Determine the (X, Y) coordinate at the center of the cell enclosing the given text.  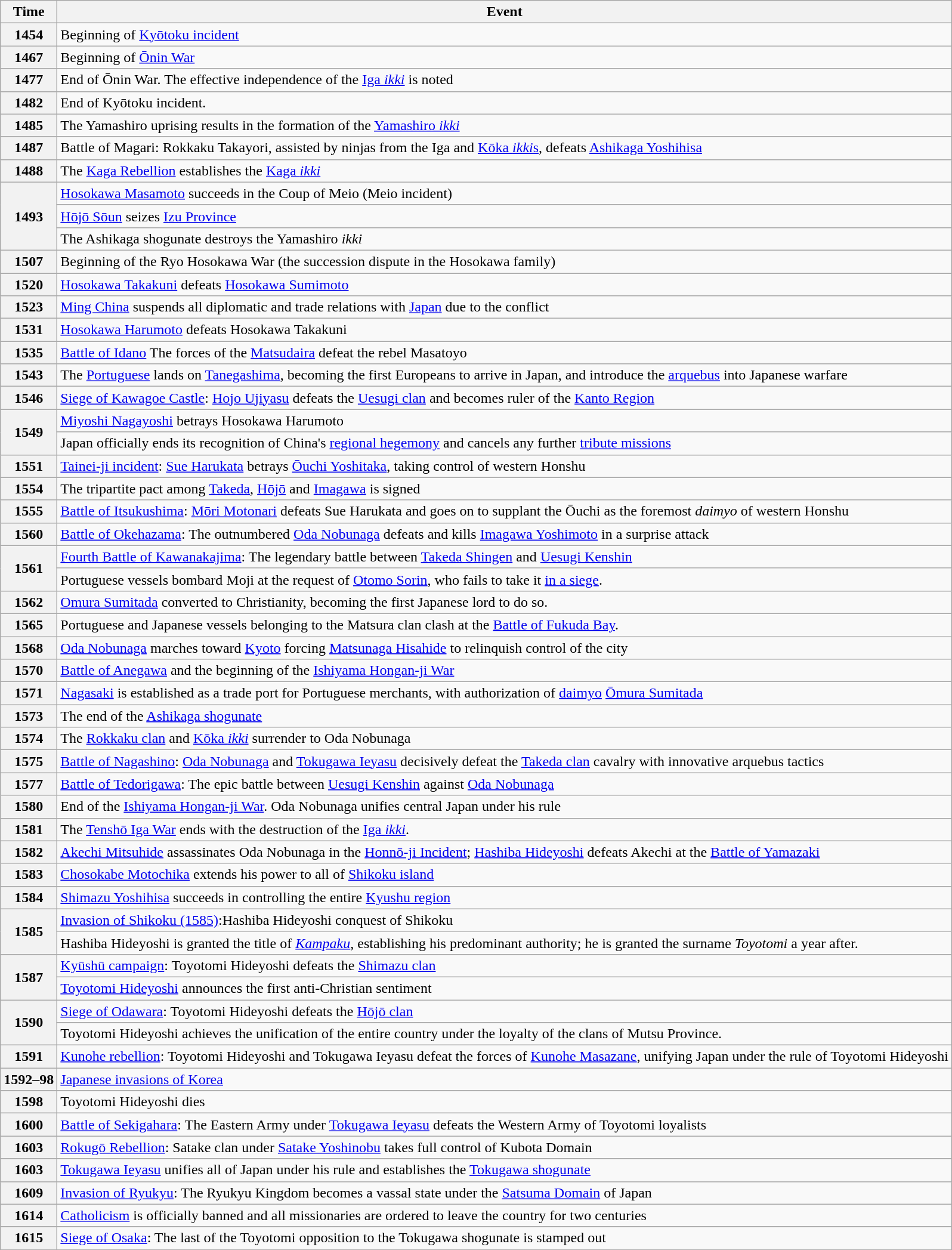
Battle of Magari: Rokkaku Takayori, assisted by ninjas from the Iga and Kōka ikkis, defeats Ashikaga Yoshihisa (505, 148)
1571 (29, 693)
1585 (29, 931)
Toyotomi Hideyoshi announces the first anti-Christian sentiment (505, 988)
The Kaga Rebellion establishes the Kaga ikki (505, 171)
Battle of Sekigahara: The Eastern Army under Tokugawa Ieyasu defeats the Western Army of Toyotomi loyalists (505, 1125)
Tokugawa Ieyasu unifies all of Japan under his rule and establishes the Tokugawa shogunate (505, 1170)
Toyotomi Hideyoshi dies (505, 1102)
Catholicism is officially banned and all missionaries are ordered to leave the country for two centuries (505, 1215)
1598 (29, 1102)
1573 (29, 716)
Siege of Osaka: The last of the Toyotomi opposition to the Tokugawa shogunate is stamped out (505, 1238)
1543 (29, 375)
1565 (29, 625)
1590 (29, 1023)
1562 (29, 602)
Beginning of Ōnin War (505, 57)
1507 (29, 261)
Omura Sumitada converted to Christianity, becoming the first Japanese lord to do so. (505, 602)
1570 (29, 671)
1520 (29, 285)
1609 (29, 1193)
Nagasaki is established as a trade port for Portuguese merchants, with authorization of daimyo Ōmura Sumitada (505, 693)
1580 (29, 807)
1454 (29, 35)
Fourth Battle of Kawanakajima: The legendary battle between Takeda Shingen and Uesugi Kenshin (505, 557)
1549 (29, 432)
Miyoshi Nagayoshi betrays Hosokawa Harumoto (505, 421)
The Ashikaga shogunate destroys the Yamashiro ikki (505, 239)
1561 (29, 568)
Japanese invasions of Korea (505, 1079)
Battle of Anegawa and the beginning of the Ishiyama Hongan-ji War (505, 671)
End of Kyōtoku incident. (505, 103)
1488 (29, 171)
End of Ōnin War. The effective independence of the Iga ikki is noted (505, 80)
Kyūshū campaign: Toyotomi Hideyoshi defeats the Shimazu clan (505, 965)
Battle of Idano The forces of the Matsudaira defeat the rebel Masatoyo (505, 353)
Japan officially ends its recognition of China's regional hegemony and cancels any further tribute missions (505, 443)
Oda Nobunaga marches toward Kyoto forcing Matsunaga Hisahide to relinquish control of the city (505, 647)
Portuguese vessels bombard Moji at the request of Otomo Sorin, who fails to take it in a siege. (505, 579)
Hosokawa Takakuni defeats Hosokawa Sumimoto (505, 285)
1575 (29, 761)
Battle of Okehazama: The outnumbered Oda Nobunaga defeats and kills Imagawa Yoshimoto in a surprise attack (505, 534)
Portuguese and Japanese vessels belonging to the Matsura clan clash at the Battle of Fukuda Bay. (505, 625)
1554 (29, 489)
End of the Ishiyama Hongan-ji War. Oda Nobunaga unifies central Japan under his rule (505, 807)
Battle of Nagashino: Oda Nobunaga and Tokugawa Ieyasu decisively defeat the Takeda clan cavalry with innovative arquebus tactics (505, 761)
1574 (29, 739)
The tripartite pact among Takeda, Hōjō and Imagawa is signed (505, 489)
The Yamashiro uprising results in the formation of the Yamashiro ikki (505, 125)
1587 (29, 977)
The Portuguese lands on Tanegashima, becoming the first Europeans to arrive in Japan, and introduce the arquebus into Japanese warfare (505, 375)
Invasion of Shikoku (1585):Hashiba Hideyoshi conquest of Shikoku (505, 920)
1600 (29, 1125)
Rokugō Rebellion: Satake clan under Satake Yoshinobu takes full control of Kubota Domain (505, 1147)
1614 (29, 1215)
Beginning of the Ryo Hosokawa War (the succession dispute in the Hosokawa family) (505, 261)
Shimazu Yoshihisa succeeds in controlling the entire Kyushu region (505, 897)
Tainei-ji incident: Sue Harukata betrays Ōuchi Yoshitaka, taking control of western Honshu (505, 466)
1582 (29, 852)
1615 (29, 1238)
1467 (29, 57)
Siege of Odawara: Toyotomi Hideyoshi defeats the Hōjō clan (505, 1011)
1592–98 (29, 1079)
1584 (29, 897)
1546 (29, 398)
1591 (29, 1057)
1535 (29, 353)
Akechi Mitsuhide assassinates Oda Nobunaga in the Honnō-ji Incident; Hashiba Hideyoshi defeats Akechi at the Battle of Yamazaki (505, 852)
Battle of Itsukushima: Mōri Motonari defeats Sue Harukata and goes on to supplant the Ōuchi as the foremost daimyo of western Honshu (505, 511)
Battle of Tedorigawa: The epic battle between Uesugi Kenshin against Oda Nobunaga (505, 784)
1560 (29, 534)
Kunohe rebellion: Toyotomi Hideyoshi and Tokugawa Ieyasu defeat the forces of Kunohe Masazane, unifying Japan under the rule of Toyotomi Hideyoshi (505, 1057)
1551 (29, 466)
The Tenshō Iga War ends with the destruction of the Iga ikki. (505, 829)
Time (29, 12)
1583 (29, 875)
Ming China suspends all diplomatic and trade relations with Japan due to the conflict (505, 307)
The Rokkaku clan and Kōka ikki surrender to Oda Nobunaga (505, 739)
1477 (29, 80)
Hosokawa Masamoto succeeds in the Coup of Meio (Meio incident) (505, 193)
Event (505, 12)
1555 (29, 511)
Chosokabe Motochika extends his power to all of Shikoku island (505, 875)
Hosokawa Harumoto defeats Hosokawa Takakuni (505, 330)
1493 (29, 216)
1568 (29, 647)
1485 (29, 125)
1482 (29, 103)
1577 (29, 784)
The end of the Ashikaga shogunate (505, 716)
1487 (29, 148)
1523 (29, 307)
Toyotomi Hideyoshi achieves the unification of the entire country under the loyalty of the clans of Mutsu Province. (505, 1034)
Hashiba Hideyoshi is granted the title of Kampaku, establishing his predominant authority; he is granted the surname Toyotomi a year after. (505, 943)
Siege of Kawagoe Castle: Hojo Ujiyasu defeats the Uesugi clan and becomes ruler of the Kanto Region (505, 398)
Hōjō Sōun seizes Izu Province (505, 216)
Invasion of Ryukyu: The Ryukyu Kingdom becomes a vassal state under the Satsuma Domain of Japan (505, 1193)
1581 (29, 829)
1531 (29, 330)
Beginning of Kyōtoku incident (505, 35)
